Provide the (X, Y) coordinate of the cell's center where the given text is located.  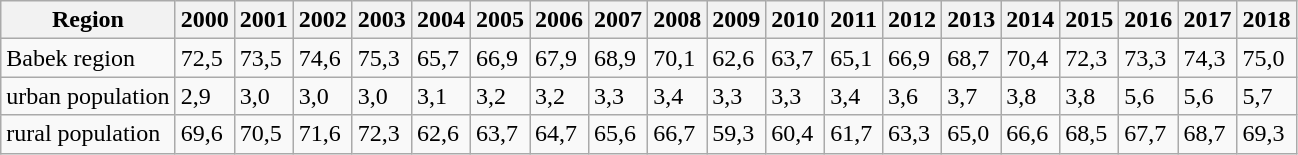
73,3 (1148, 58)
64,7 (560, 134)
5,7 (1266, 96)
2007 (618, 20)
69,3 (1266, 134)
70,5 (264, 134)
65,7 (440, 58)
rural population (88, 134)
3,1 (440, 96)
70,4 (1030, 58)
73,5 (264, 58)
3,6 (912, 96)
61,7 (854, 134)
67,7 (1148, 134)
75,3 (382, 58)
65,1 (854, 58)
2010 (796, 20)
2005 (500, 20)
2004 (440, 20)
60,4 (796, 134)
2012 (912, 20)
3,7 (972, 96)
63,3 (912, 134)
67,9 (560, 58)
74,6 (322, 58)
2000 (204, 20)
66,7 (678, 134)
2015 (1090, 20)
2002 (322, 20)
75,0 (1266, 58)
2018 (1266, 20)
2008 (678, 20)
66,6 (1030, 134)
70,1 (678, 58)
2009 (736, 20)
2017 (1208, 20)
2014 (1030, 20)
2016 (1148, 20)
68,9 (618, 58)
69,6 (204, 134)
2011 (854, 20)
Region (88, 20)
59,3 (736, 134)
2006 (560, 20)
2,9 (204, 96)
Babek region (88, 58)
2003 (382, 20)
71,6 (322, 134)
2001 (264, 20)
urban population (88, 96)
65,6 (618, 134)
65,0 (972, 134)
2013 (972, 20)
72,5 (204, 58)
74,3 (1208, 58)
68,5 (1090, 134)
